Scan for the cell matching the given text and deliver its (X, Y) coordinate at center. 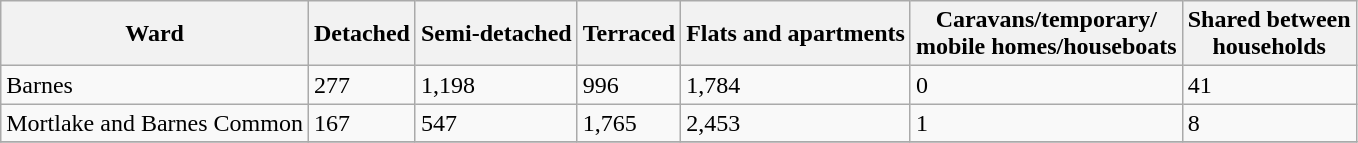
0 (1046, 85)
1 (1046, 123)
Flats and apartments (796, 34)
8 (1269, 123)
Terraced (628, 34)
41 (1269, 85)
2,453 (796, 123)
547 (496, 123)
Barnes (155, 85)
1,198 (496, 85)
Mortlake and Barnes Common (155, 123)
1,765 (628, 123)
Semi-detached (496, 34)
Detached (362, 34)
1,784 (796, 85)
277 (362, 85)
Shared betweenhouseholds (1269, 34)
Ward (155, 34)
Caravans/temporary/mobile homes/houseboats (1046, 34)
167 (362, 123)
996 (628, 85)
